Return the (X, Y) coordinate for the center point of the cell that contains the specified text.  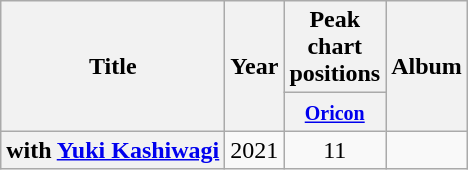
2021 (254, 150)
with Yuki Kashiwagi (113, 150)
Peak chart positions (335, 47)
Title (113, 66)
Oricon (335, 112)
11 (335, 150)
Album (427, 66)
Year (254, 66)
